For the text-containing cell, return its midpoint in [X, Y] coordinate format. 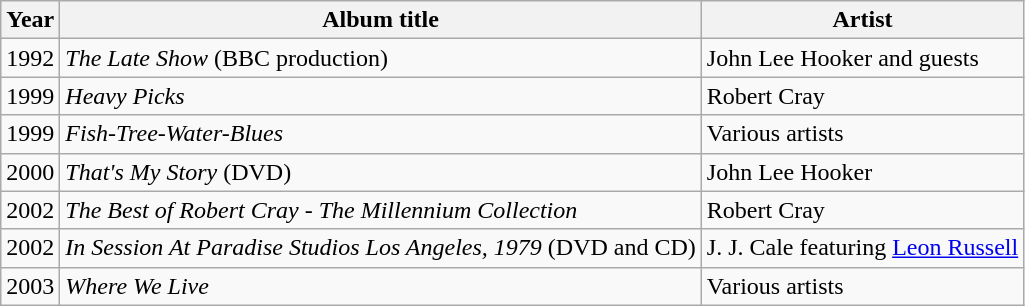
Where We Live [381, 286]
John Lee Hooker and guests [862, 58]
Artist [862, 20]
In Session At Paradise Studios Los Angeles, 1979 (DVD and CD) [381, 248]
2000 [30, 172]
1992 [30, 58]
The Best of Robert Cray - The Millennium Collection [381, 210]
That's My Story (DVD) [381, 172]
2003 [30, 286]
Fish-Tree-Water-Blues [381, 134]
J. J. Cale featuring Leon Russell [862, 248]
Year [30, 20]
John Lee Hooker [862, 172]
Heavy Picks [381, 96]
The Late Show (BBC production) [381, 58]
Album title [381, 20]
